Provide the (X, Y) coordinate of the cell's center where the given text is located.  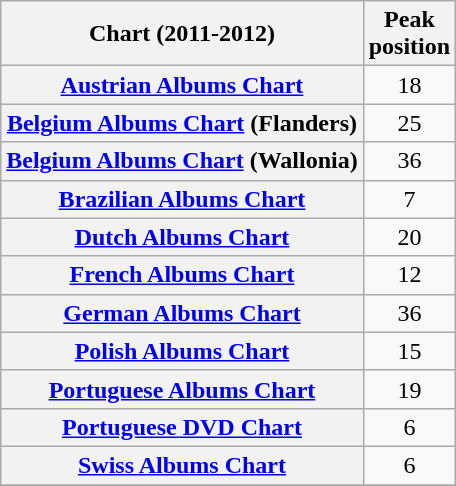
15 (409, 351)
Brazilian Albums Chart (182, 199)
Portuguese DVD Chart (182, 427)
18 (409, 85)
German Albums Chart (182, 313)
Swiss Albums Chart (182, 465)
Austrian Albums Chart (182, 85)
Chart (2011-2012) (182, 34)
Peakposition (409, 34)
12 (409, 275)
Dutch Albums Chart (182, 237)
Polish Albums Chart (182, 351)
French Albums Chart (182, 275)
Belgium Albums Chart (Wallonia) (182, 161)
Portuguese Albums Chart (182, 389)
25 (409, 123)
7 (409, 199)
19 (409, 389)
20 (409, 237)
Belgium Albums Chart (Flanders) (182, 123)
